Search for the cell housing the specified text and yield its [X, Y] center coordinate. 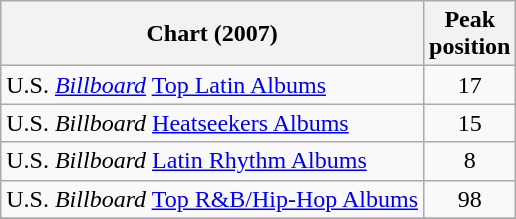
15 [470, 123]
98 [470, 199]
U.S. Billboard Heatseekers Albums [212, 123]
U.S. Billboard Top Latin Albums [212, 85]
U.S. Billboard Latin Rhythm Albums [212, 161]
Chart (2007) [212, 34]
8 [470, 161]
Peakposition [470, 34]
17 [470, 85]
U.S. Billboard Top R&B/Hip-Hop Albums [212, 199]
